Find where the given text appears and provide that cell's center as (x, y) coordinate. 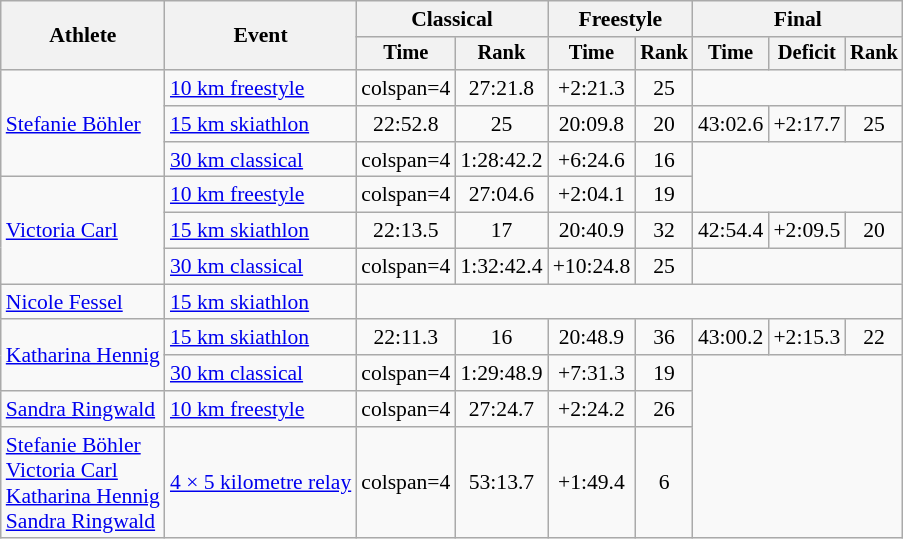
Sandra Ringwald (83, 409)
Nicole Fessel (83, 302)
1:29:48.9 (501, 373)
+1:49.4 (592, 483)
43:00.2 (730, 338)
22 (874, 338)
+2:09.5 (806, 231)
Katharina Hennig (83, 356)
17 (501, 231)
Stefanie Böhler (83, 124)
22:11.3 (406, 338)
27:24.7 (501, 409)
43:02.6 (730, 124)
Freestyle (620, 19)
32 (664, 231)
+7:31.3 (592, 373)
20:09.8 (592, 124)
26 (664, 409)
20:40.9 (592, 231)
+2:24.2 (592, 409)
Athlete (83, 36)
+6:24.6 (592, 160)
Stefanie BöhlerVictoria CarlKatharina HennigSandra Ringwald (83, 483)
Classical (452, 19)
Event (260, 36)
1:32:42.4 (501, 267)
Victoria Carl (83, 230)
+2:15.3 (806, 338)
6 (664, 483)
22:13.5 (406, 231)
+2:21.3 (592, 88)
+2:04.1 (592, 195)
+10:24.8 (592, 267)
27:21.8 (501, 88)
+2:17.7 (806, 124)
22:52.8 (406, 124)
Final (798, 19)
Deficit (806, 54)
36 (664, 338)
42:54.4 (730, 231)
27:04.6 (501, 195)
53:13.7 (501, 483)
1:28:42.2 (501, 160)
4 × 5 kilometre relay (260, 483)
20:48.9 (592, 338)
